Return the (X, Y) coordinate for the center point of the cell that contains the specified text.  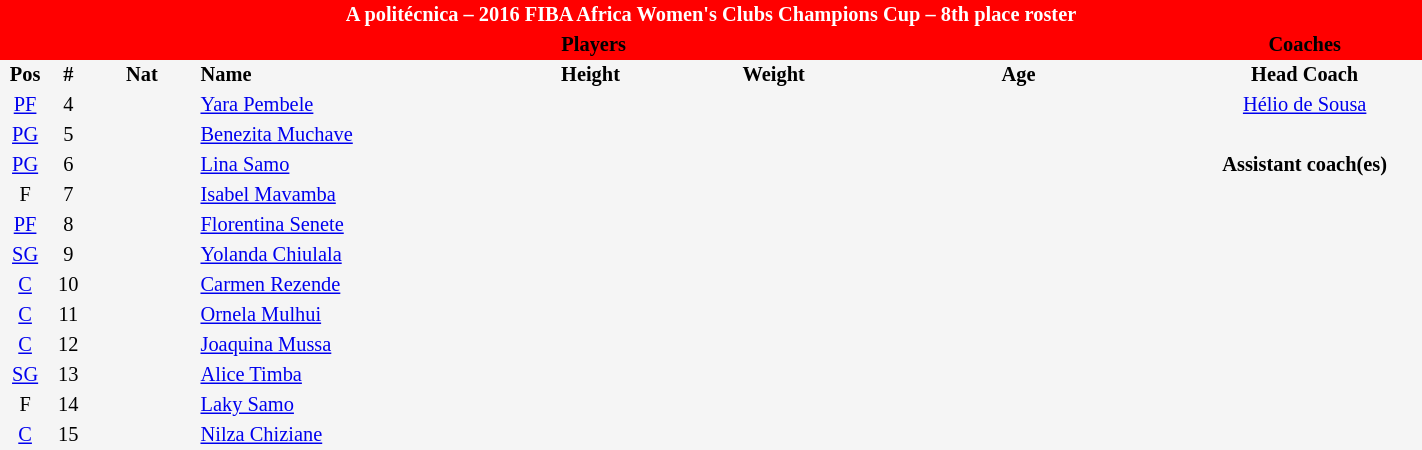
# (68, 75)
Carmen Rezende (340, 285)
4 (68, 105)
Nilza Chiziane (340, 435)
Name (340, 75)
Head Coach (1304, 75)
Yara Pembele (340, 105)
Benezita Muchave (340, 135)
Age (1019, 75)
15 (68, 435)
Hélio de Sousa (1304, 105)
7 (68, 195)
Florentina Senete (340, 225)
Height (591, 75)
12 (68, 345)
14 (68, 405)
6 (68, 165)
Players (594, 45)
11 (68, 315)
Laky Samo (340, 405)
10 (68, 285)
Isabel Mavamba (340, 195)
Lina Samo (340, 165)
A politécnica – 2016 FIBA Africa Women's Clubs Champions Cup – 8th place roster (711, 15)
Joaquina Mussa (340, 345)
Yolanda Chiulala (340, 255)
Assistant coach(es) (1304, 165)
Nat (142, 75)
Ornela Mulhui (340, 315)
Pos (25, 75)
8 (68, 225)
Coaches (1304, 45)
9 (68, 255)
5 (68, 135)
Alice Timba (340, 375)
Weight (774, 75)
13 (68, 375)
